For the text-containing cell, return its midpoint in (X, Y) coordinate format. 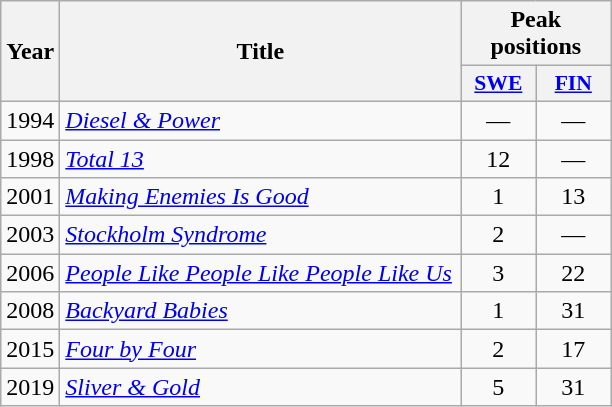
13 (574, 197)
17 (574, 349)
Four by Four (260, 349)
12 (498, 159)
Stockholm Syndrome (260, 235)
2003 (30, 235)
22 (574, 273)
Sliver & Gold (260, 387)
Title (260, 52)
2008 (30, 311)
Total 13 (260, 159)
3 (498, 273)
2015 (30, 349)
1994 (30, 120)
Making Enemies Is Good (260, 197)
2006 (30, 273)
1998 (30, 159)
FIN (574, 84)
2001 (30, 197)
Diesel & Power (260, 120)
SWE (498, 84)
People Like People Like People Like Us (260, 273)
2019 (30, 387)
Backyard Babies (260, 311)
5 (498, 387)
Peak positions (536, 34)
Year (30, 52)
